Detect which cell encompasses the target text, then output its (x, y) center coordinate. 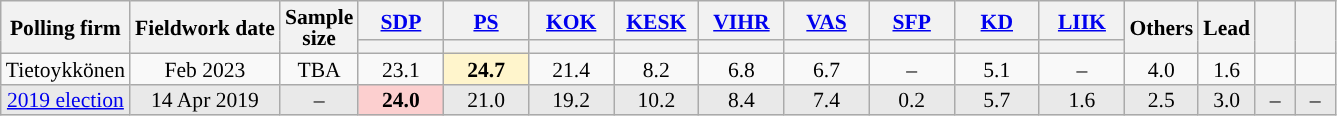
PS (486, 20)
5.7 (996, 100)
SDP (400, 20)
KD (996, 20)
8.2 (656, 68)
VIHR (742, 20)
4.0 (1161, 68)
Others (1161, 27)
19.2 (572, 100)
24.0 (400, 100)
6.8 (742, 68)
Lead (1226, 27)
6.7 (826, 68)
23.1 (400, 68)
0.2 (912, 100)
2019 election (66, 100)
KOK (572, 20)
8.4 (742, 100)
KESK (656, 20)
SFP (912, 20)
2.5 (1161, 100)
Fieldwork date (205, 27)
Polling firm (66, 27)
10.2 (656, 100)
VAS (826, 20)
21.4 (572, 68)
3.0 (1226, 100)
14 Apr 2019 (205, 100)
5.1 (996, 68)
21.0 (486, 100)
24.7 (486, 68)
LIIK (1082, 20)
Feb 2023 (205, 68)
7.4 (826, 100)
Samplesize (319, 27)
TBA (319, 68)
Tietoykkönen (66, 68)
